Detect which cell encompasses the target text, then output its (X, Y) center coordinate. 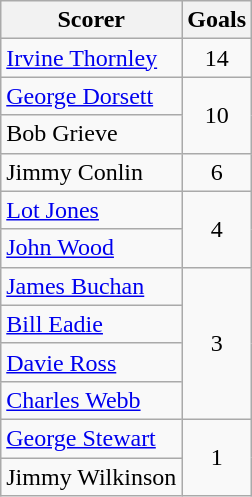
10 (217, 115)
George Stewart (92, 438)
Goals (217, 20)
Irvine Thornley (92, 58)
Davie Ross (92, 362)
Scorer (92, 20)
Bob Grieve (92, 134)
Jimmy Wilkinson (92, 477)
1 (217, 457)
Bill Eadie (92, 324)
6 (217, 172)
Jimmy Conlin (92, 172)
Charles Webb (92, 400)
George Dorsett (92, 96)
14 (217, 58)
3 (217, 343)
John Wood (92, 248)
4 (217, 229)
Lot Jones (92, 210)
James Buchan (92, 286)
